Detect which cell encompasses the target text, then output its [x, y] center coordinate. 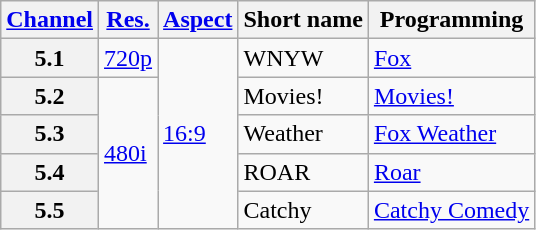
Fox [451, 58]
Weather [303, 134]
5.1 [50, 58]
Catchy Comedy [451, 210]
5.4 [50, 172]
5.2 [50, 96]
WNYW [303, 58]
5.3 [50, 134]
720p [128, 58]
Aspect [198, 20]
ROAR [303, 172]
480i [128, 153]
5.5 [50, 210]
Channel [50, 20]
16:9 [198, 134]
Res. [128, 20]
Short name [303, 20]
Programming [451, 20]
Fox Weather [451, 134]
Catchy [303, 210]
Roar [451, 172]
